Search for the cell housing the specified text and yield its (x, y) center coordinate. 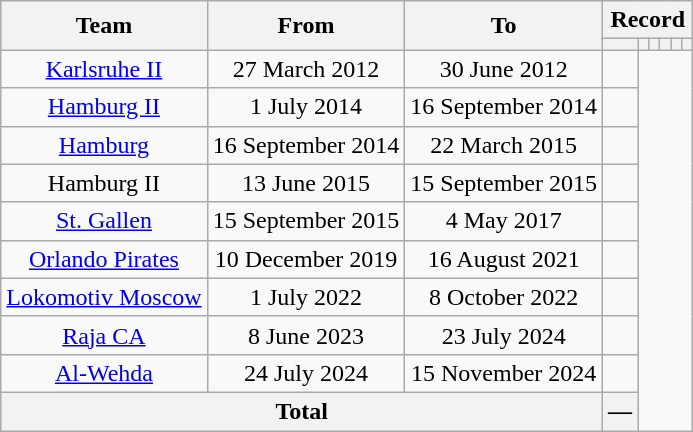
St. Gallen (104, 221)
8 June 2023 (306, 335)
30 June 2012 (504, 69)
10 December 2019 (306, 259)
Al-Wehda (104, 373)
Record (648, 20)
1 July 2014 (306, 107)
Team (104, 26)
16 August 2021 (504, 259)
22 March 2015 (504, 145)
— (620, 411)
Orlando Pirates (104, 259)
8 October 2022 (504, 297)
Hamburg (104, 145)
23 July 2024 (504, 335)
Karlsruhe II (104, 69)
15 November 2024 (504, 373)
From (306, 26)
To (504, 26)
Raja CA (104, 335)
Total (302, 411)
4 May 2017 (504, 221)
13 June 2015 (306, 183)
Lokomotiv Moscow (104, 297)
24 July 2024 (306, 373)
27 March 2012 (306, 69)
1 July 2022 (306, 297)
